Extract the [x, y] coordinate from the center of the cell holding the provided text.  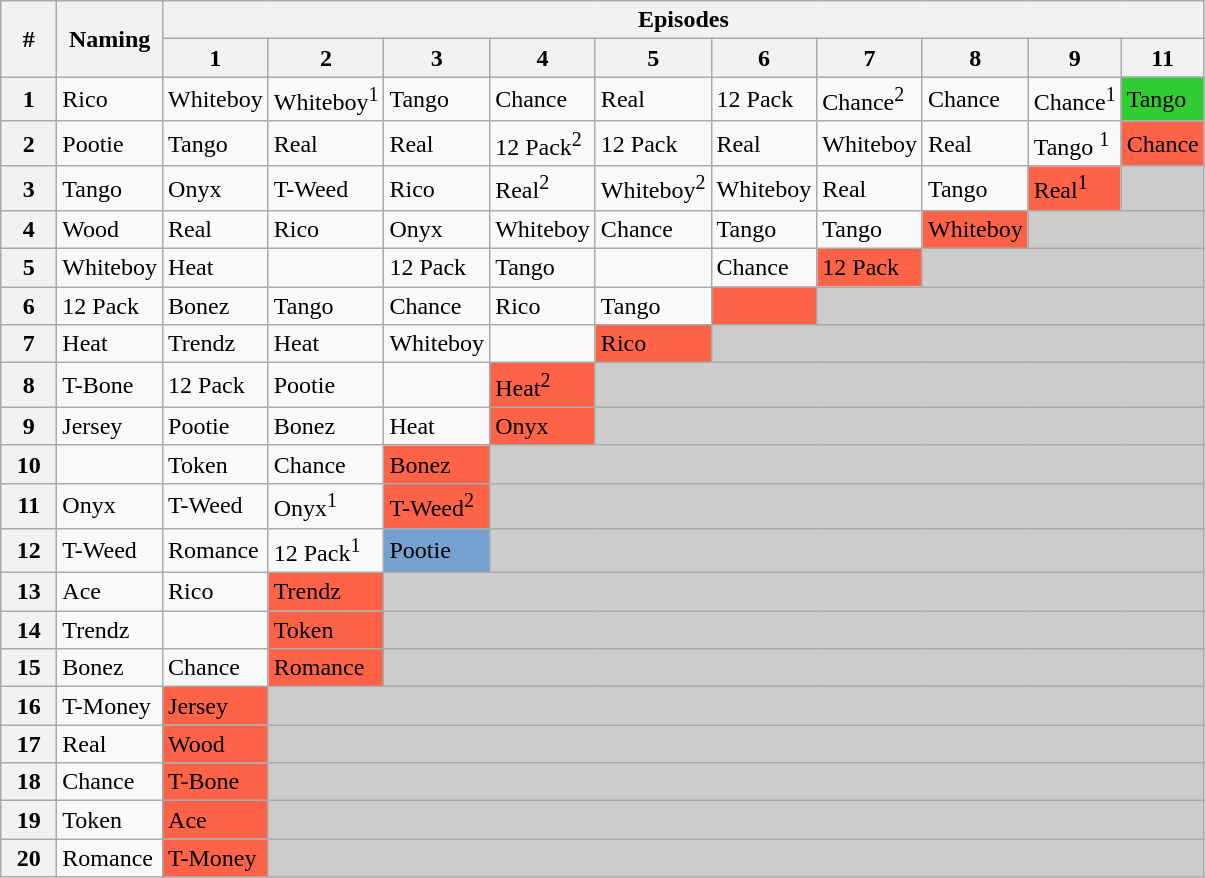
12 Pack1 [326, 550]
Chance2 [870, 100]
19 [29, 820]
13 [29, 592]
Real2 [543, 188]
20 [29, 858]
17 [29, 744]
12 [29, 550]
Naming [110, 39]
18 [29, 782]
Whiteboy2 [653, 188]
14 [29, 630]
Whiteboy1 [326, 100]
Onyx1 [326, 506]
Chance1 [1074, 100]
16 [29, 706]
# [29, 39]
15 [29, 668]
T-Weed2 [437, 506]
Episodes [684, 20]
12 Pack2 [543, 144]
Real1 [1074, 188]
Heat2 [543, 386]
Tango 1 [1074, 144]
10 [29, 464]
